Return the [x, y] coordinate for the center point of the cell that contains the specified text.  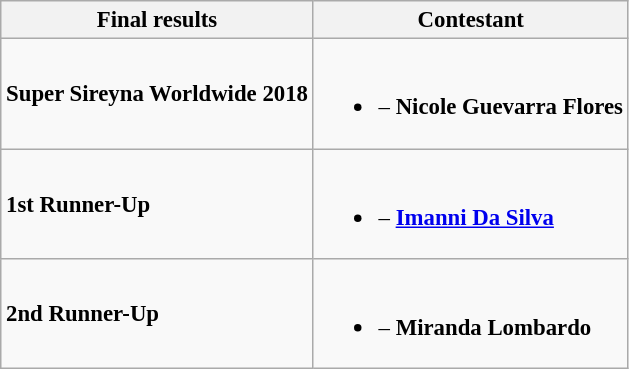
Contestant [470, 20]
1st Runner-Up [158, 204]
– Nicole Guevarra Flores [470, 94]
Final results [158, 20]
– Miranda Lombardo [470, 314]
2nd Runner-Up [158, 314]
– Imanni Da Silva [470, 204]
Super Sireyna Worldwide 2018 [158, 94]
